From the cell containing the given text, extract its center point as (x, y) coordinate. 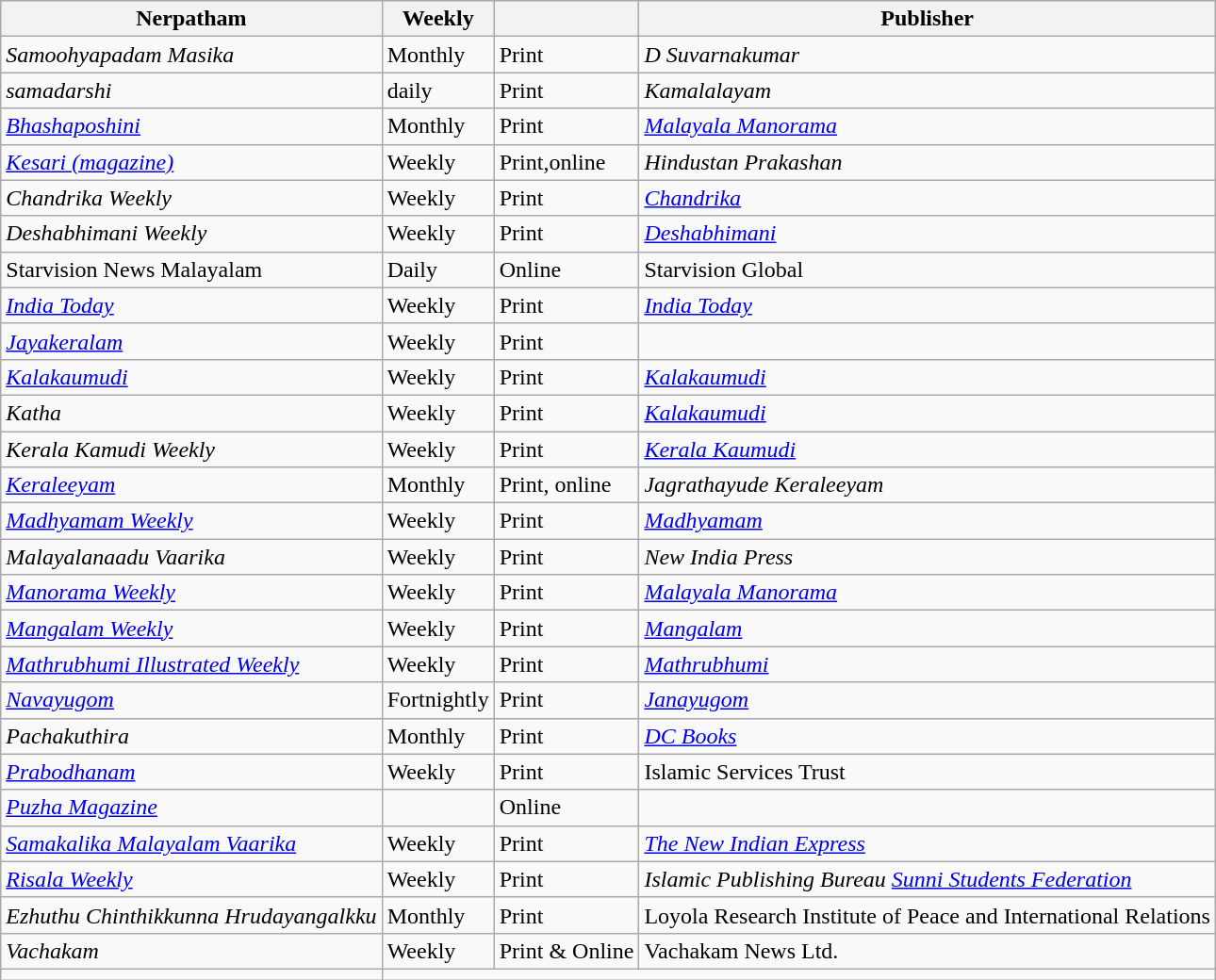
Starvision Global (928, 269)
Puzha Magazine (191, 808)
Bhashaposhini (191, 126)
Jagrathayude Keraleeyam (928, 485)
Daily (437, 269)
Samakalika Malayalam Vaarika (191, 843)
Vachakam (191, 951)
D Suvarnakumar (928, 55)
Print,online (567, 162)
Chandrika (928, 198)
Keraleeyam (191, 485)
Nerpatham (191, 19)
Mangalam Weekly (191, 629)
Madhyamam (928, 521)
Mathrubhumi (928, 664)
Ezhuthu Chinthikkunna Hrudayangalkku (191, 915)
Starvision News Malayalam (191, 269)
Katha (191, 413)
Samoohyapadam Masika (191, 55)
Risala Weekly (191, 879)
Loyola Research Institute of Peace and International Relations (928, 915)
Hindustan Prakashan (928, 162)
daily (437, 90)
Madhyamam Weekly (191, 521)
Mathrubhumi Illustrated Weekly (191, 664)
Fortnightly (437, 700)
Jayakeralam (191, 341)
Chandrika Weekly (191, 198)
Kerala Kaumudi (928, 449)
Kerala Kamudi Weekly (191, 449)
Mangalam (928, 629)
Islamic Services Trust (928, 772)
Deshabhimani Weekly (191, 234)
Malayalanaadu Vaarika (191, 557)
DC Books (928, 736)
Publisher (928, 19)
samadarshi (191, 90)
New India Press (928, 557)
Kesari (magazine) (191, 162)
Navayugom (191, 700)
Manorama Weekly (191, 593)
Print & Online (567, 951)
Print, online (567, 485)
Kamalalayam (928, 90)
Pachakuthira (191, 736)
Vachakam News Ltd. (928, 951)
Deshabhimani (928, 234)
The New Indian Express (928, 843)
Janayugom (928, 700)
Prabodhanam (191, 772)
Islamic Publishing Bureau Sunni Students Federation (928, 879)
